Extract the (x, y) coordinate from the center of the cell holding the provided text.  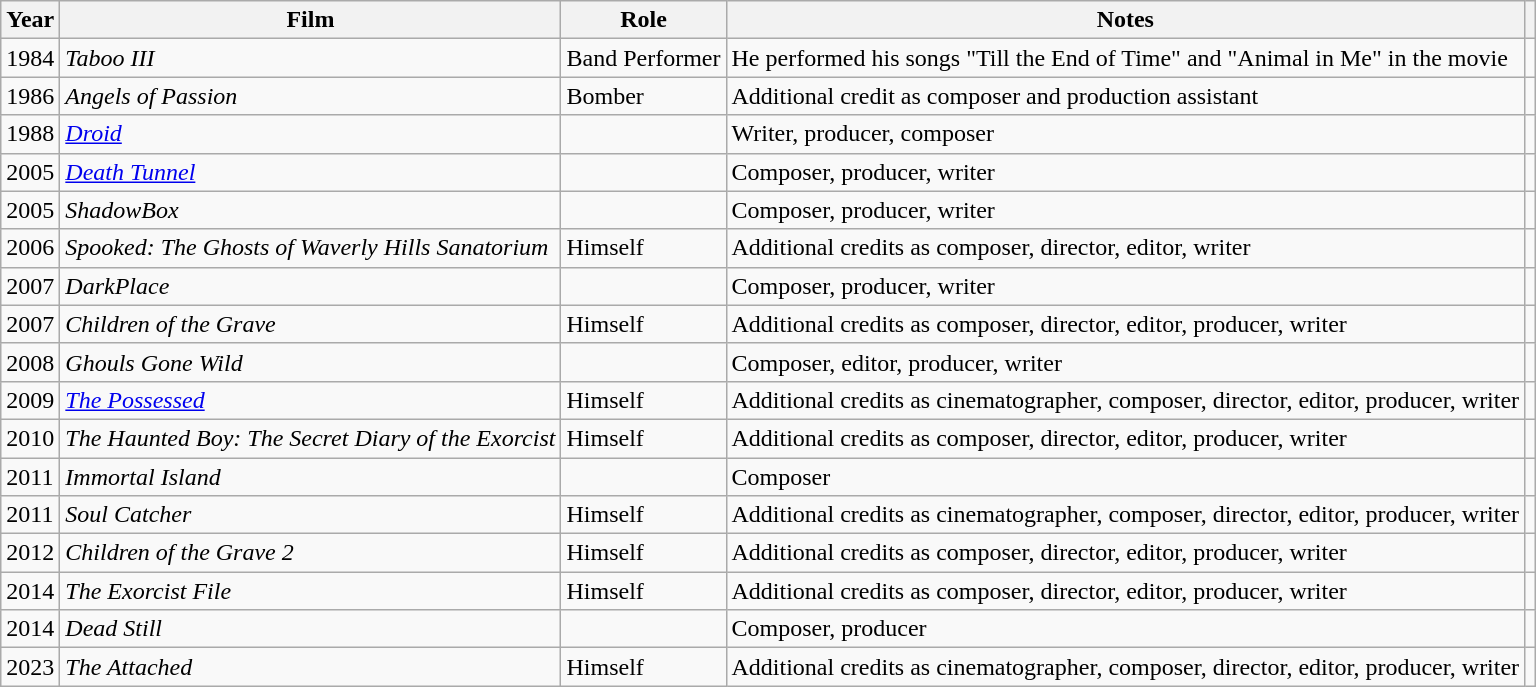
Taboo III (310, 58)
The Possessed (310, 400)
2009 (30, 400)
The Haunted Boy: The Secret Diary of the Exorcist (310, 438)
Bomber (644, 96)
Composer, producer (1126, 629)
Soul Catcher (310, 515)
Year (30, 20)
2008 (30, 362)
Band Performer (644, 58)
Additional credits as composer, director, editor, writer (1126, 248)
Children of the Grave (310, 324)
2012 (30, 553)
Angels of Passion (310, 96)
Immortal Island (310, 477)
The Exorcist File (310, 591)
Role (644, 20)
ShadowBox (310, 210)
Composer, editor, producer, writer (1126, 362)
DarkPlace (310, 286)
The Attached (310, 667)
Spooked: The Ghosts of Waverly Hills Sanatorium (310, 248)
1988 (30, 134)
2010 (30, 438)
Death Tunnel (310, 172)
2006 (30, 248)
Dead Still (310, 629)
Composer (1126, 477)
Droid (310, 134)
Additional credit as composer and production assistant (1126, 96)
1986 (30, 96)
He performed his songs "Till the End of Time" and "Animal in Me" in the movie (1126, 58)
2023 (30, 667)
Film (310, 20)
Notes (1126, 20)
Children of the Grave 2 (310, 553)
Writer, producer, composer (1126, 134)
Ghouls Gone Wild (310, 362)
1984 (30, 58)
